Output the [X, Y] coordinate of the center of the cell containing the given text.  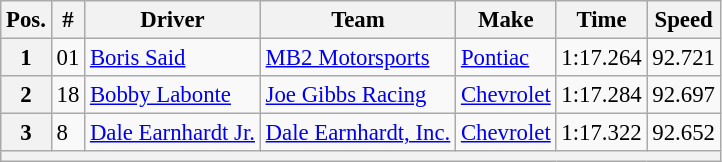
1 [26, 58]
92.652 [684, 133]
92.697 [684, 95]
1:17.264 [602, 58]
92.721 [684, 58]
18 [68, 95]
Speed [684, 20]
01 [68, 58]
Dale Earnhardt, Inc. [358, 133]
Pos. [26, 20]
1:17.322 [602, 133]
Pontiac [506, 58]
Dale Earnhardt Jr. [173, 133]
Driver [173, 20]
2 [26, 95]
Team [358, 20]
8 [68, 133]
Time [602, 20]
1:17.284 [602, 95]
Bobby Labonte [173, 95]
Make [506, 20]
Boris Said [173, 58]
Joe Gibbs Racing [358, 95]
# [68, 20]
3 [26, 133]
MB2 Motorsports [358, 58]
